Provide the [X, Y] coordinate of the cell's center where the given text is located.  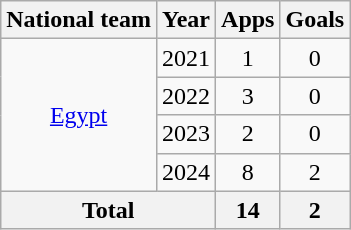
Apps [248, 20]
8 [248, 172]
National team [79, 20]
Year [186, 20]
Goals [315, 20]
1 [248, 58]
2021 [186, 58]
3 [248, 96]
2022 [186, 96]
Egypt [79, 115]
2024 [186, 172]
Total [108, 210]
14 [248, 210]
2023 [186, 134]
